Locate the cell with the specified text and output its (X, Y) center coordinate. 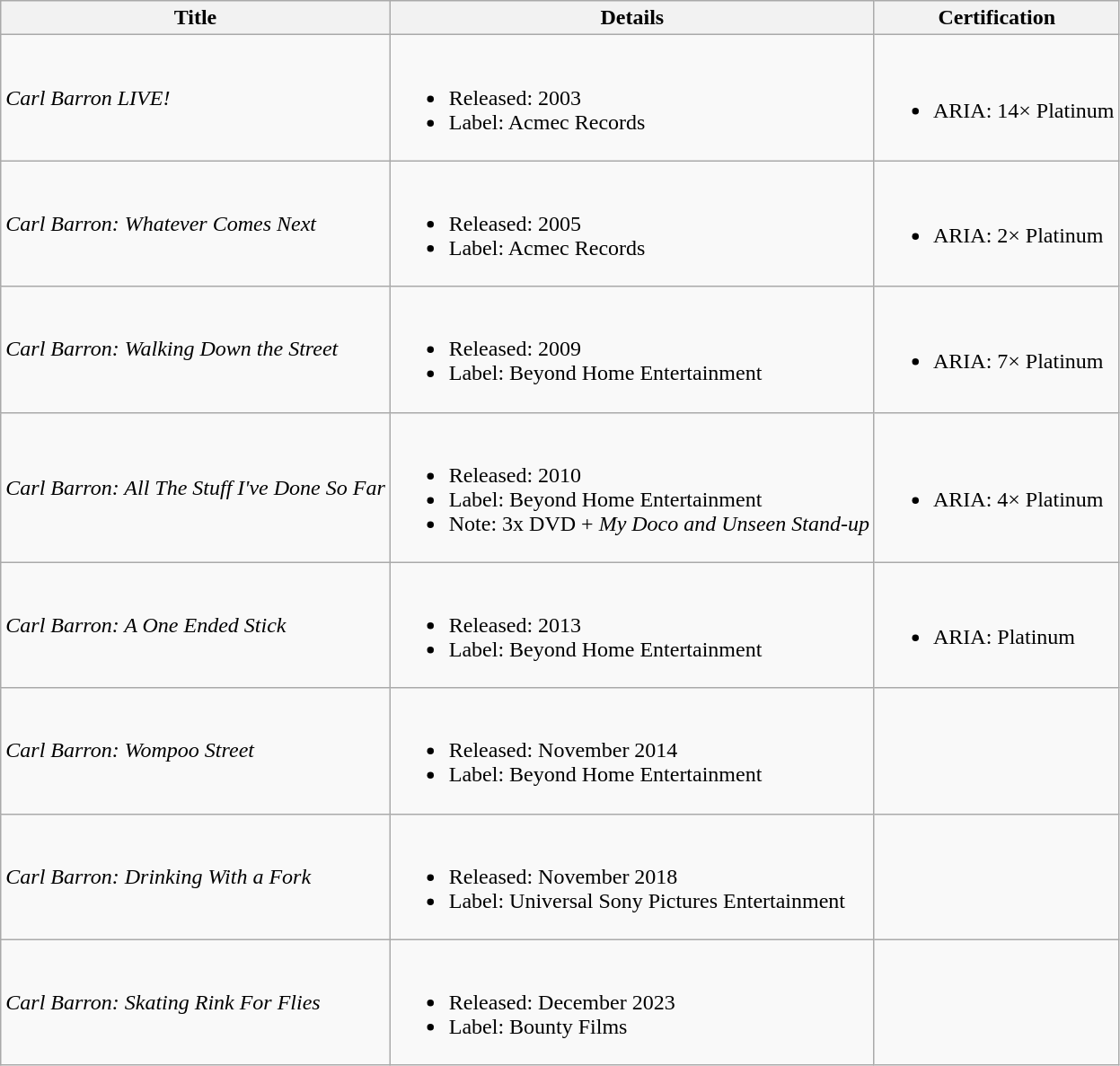
ARIA: 7× Platinum (997, 349)
Carl Barron: Skating Rink For Flies (196, 1002)
Released: 2005Label: Acmec Records (632, 224)
Carl Barron: A One Ended Stick (196, 625)
Released: November 2018Label: Universal Sony Pictures Entertainment (632, 877)
Released: 2010Label: Beyond Home EntertainmentNote: 3x DVD + My Doco and Unseen Stand-up (632, 487)
Details (632, 18)
Carl Barron: All The Stuff I've Done So Far (196, 487)
Carl Barron: Drinking With a Fork (196, 877)
Carl Barron: Wompoo Street (196, 751)
Released: November 2014Label: Beyond Home Entertainment (632, 751)
Released: 2009Label: Beyond Home Entertainment (632, 349)
ARIA: Platinum (997, 625)
Carl Barron: Whatever Comes Next (196, 224)
Carl Barron: Walking Down the Street (196, 349)
Carl Barron LIVE! (196, 98)
Released: 2003Label: Acmec Records (632, 98)
Released: 2013Label: Beyond Home Entertainment (632, 625)
ARIA: 2× Platinum (997, 224)
Certification (997, 18)
Title (196, 18)
ARIA: 4× Platinum (997, 487)
ARIA: 14× Platinum (997, 98)
Released: December 2023Label: Bounty Films (632, 1002)
